Return the [X, Y] coordinate for the center point of the cell that contains the specified text.  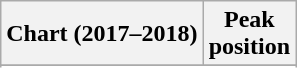
Peakposition [249, 34]
Chart (2017–2018) [102, 34]
